Extract the [x, y] coordinate from the center of the cell holding the provided text.  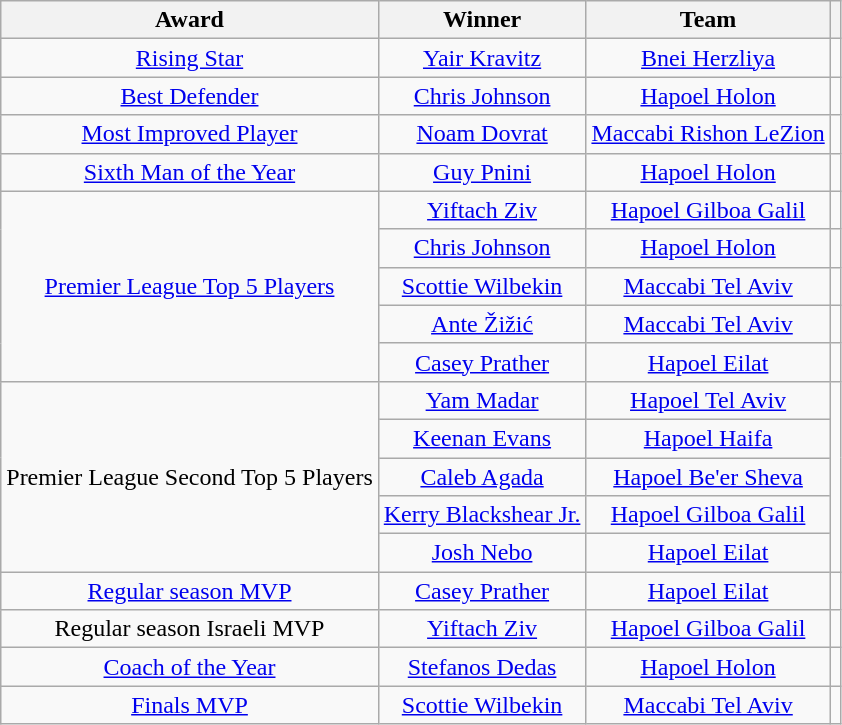
Stefanos Dedas [482, 667]
Hapoel Haifa [708, 438]
Caleb Agada [482, 477]
Team [708, 20]
Hapoel Be'er Sheva [708, 477]
Regular season Israeli MVP [190, 629]
Keenan Evans [482, 438]
Winner [482, 20]
Yam Madar [482, 400]
Josh Nebo [482, 553]
Regular season MVP [190, 591]
Noam Dovrat [482, 134]
Best Defender [190, 96]
Premier League Second Top 5 Players [190, 476]
Premier League Top 5 Players [190, 286]
Rising Star [190, 58]
Sixth Man of the Year [190, 172]
Bnei Herzliya [708, 58]
Guy Pnini [482, 172]
Ante Žižić [482, 324]
Maccabi Rishon LeZion [708, 134]
Most Improved Player [190, 134]
Finals MVP [190, 705]
Coach of the Year [190, 667]
Yair Kravitz [482, 58]
Kerry Blackshear Jr. [482, 515]
Hapoel Tel Aviv [708, 400]
Award [190, 20]
